Return [X, Y] of the center of cell containing provided text 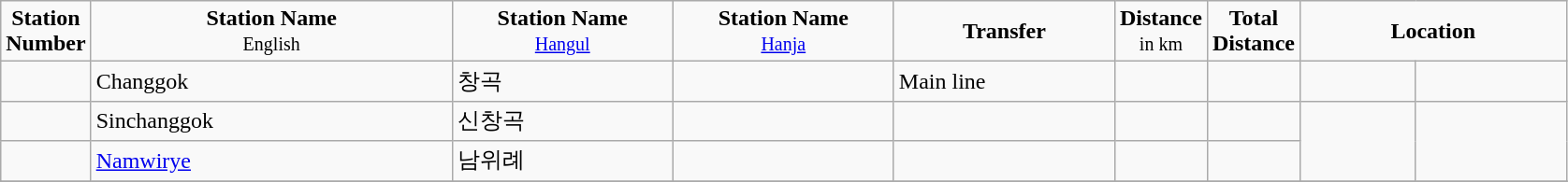
남위례 [562, 161]
Sinchanggok [271, 121]
Distancein km [1160, 32]
Transfer [1004, 32]
창곡 [562, 82]
Station NameEnglish [271, 32]
Namwirye [271, 161]
Main line [1004, 82]
Station NameHanja [783, 32]
StationNumber [46, 32]
Station NameHangul [562, 32]
TotalDistance [1254, 32]
Changgok [271, 82]
신창곡 [562, 121]
Location [1433, 32]
